Scan for the cell matching the given text and deliver its [x, y] coordinate at center. 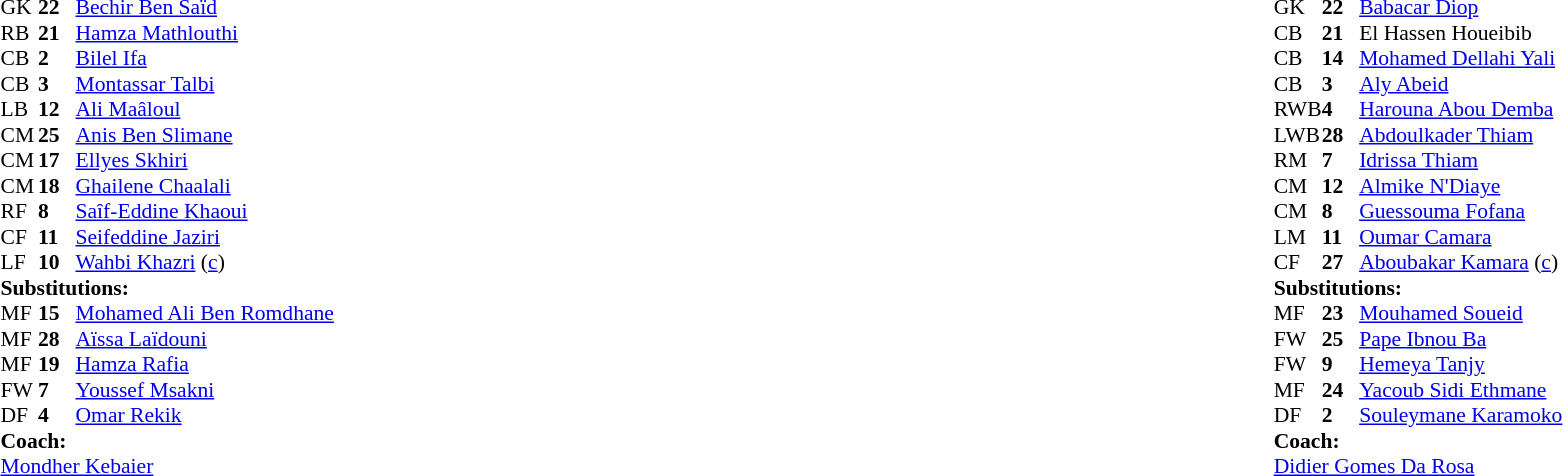
19 [57, 365]
RF [19, 211]
LM [1298, 237]
9 [1341, 365]
Hamza Rafia [205, 365]
10 [57, 263]
RM [1298, 161]
Aboubakar Kamara (c) [1460, 263]
27 [1341, 263]
Saîf-Eddine Khaoui [205, 211]
Mouhamed Soueid [1460, 313]
Ali Maâloul [205, 109]
14 [1341, 59]
Wahbi Khazri (c) [205, 263]
LWB [1298, 135]
LF [19, 263]
Mohamed Ali Ben Romdhane [205, 313]
Almike N'Diaye [1460, 186]
Ghailene Chaalali [205, 186]
Seifeddine Jaziri [205, 237]
Aly Abeid [1460, 84]
Aïssa Laïdouni [205, 339]
Bilel Ifa [205, 59]
Hemeya Tanjy [1460, 365]
Pape Ibnou Ba [1460, 339]
Anis Ben Slimane [205, 135]
24 [1341, 390]
17 [57, 161]
15 [57, 313]
Yacoub Sidi Ethmane [1460, 390]
RB [19, 33]
Idrissa Thiam [1460, 161]
LB [19, 109]
23 [1341, 313]
Guessouma Fofana [1460, 211]
Mohamed Dellahi Yali [1460, 59]
Oumar Camara [1460, 237]
Hamza Mathlouthi [205, 33]
El Hassen Houeibib [1460, 33]
Abdoulkader Thiam [1460, 135]
Omar Rekik [205, 415]
Montassar Talbi [205, 84]
Youssef Msakni [205, 390]
18 [57, 186]
RWB [1298, 109]
Ellyes Skhiri [205, 161]
Harouna Abou Demba [1460, 109]
Souleymane Karamoko [1460, 415]
